Identify which cell holds the provided text, then report its (X, Y) central coordinate. 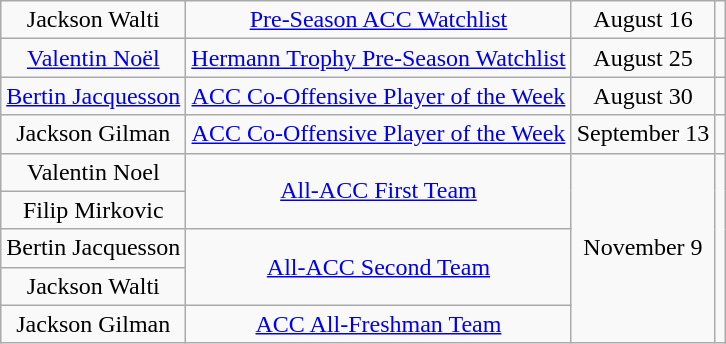
All-ACC First Team (378, 191)
August 30 (643, 96)
Hermann Trophy Pre-Season Watchlist (378, 58)
August 25 (643, 58)
November 9 (643, 248)
September 13 (643, 134)
August 16 (643, 20)
ACC All-Freshman Team (378, 324)
All-ACC Second Team (378, 267)
Filip Mirkovic (94, 210)
Valentin Noël (94, 58)
Pre-Season ACC Watchlist (378, 20)
Valentin Noel (94, 172)
